Extract the (x, y) coordinate from the center of the cell holding the provided text.  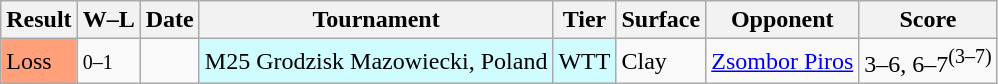
Loss (39, 62)
0–1 (108, 62)
Surface (661, 20)
Tournament (376, 20)
M25 Grodzisk Mazowiecki, Poland (376, 62)
Date (170, 20)
Score (928, 20)
WTT (584, 62)
Opponent (782, 20)
Zsombor Piros (782, 62)
W–L (108, 20)
Tier (584, 20)
3–6, 6–7(3–7) (928, 62)
Result (39, 20)
Clay (661, 62)
